Scan for the cell matching the given text and deliver its (x, y) coordinate at center. 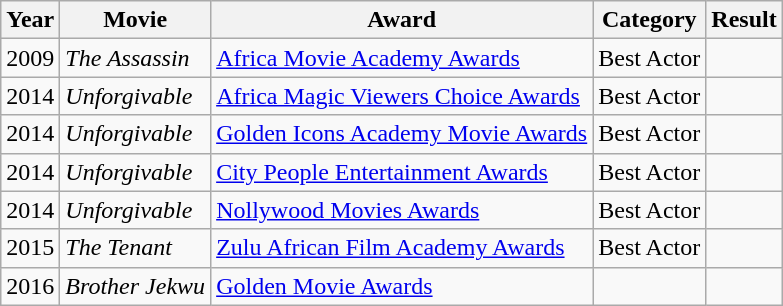
Africa Magic Viewers Choice Awards (402, 96)
Nollywood Movies Awards (402, 210)
Golden Movie Awards (402, 286)
Zulu African Film Academy Awards (402, 248)
2009 (30, 58)
Brother Jekwu (136, 286)
The Tenant (136, 248)
Award (402, 20)
2016 (30, 286)
The Assassin (136, 58)
Golden Icons Academy Movie Awards (402, 134)
Result (744, 20)
Movie (136, 20)
City People Entertainment Awards (402, 172)
Africa Movie Academy Awards (402, 58)
Year (30, 20)
2015 (30, 248)
Category (650, 20)
